Scan for the cell matching the given text and deliver its (X, Y) coordinate at center. 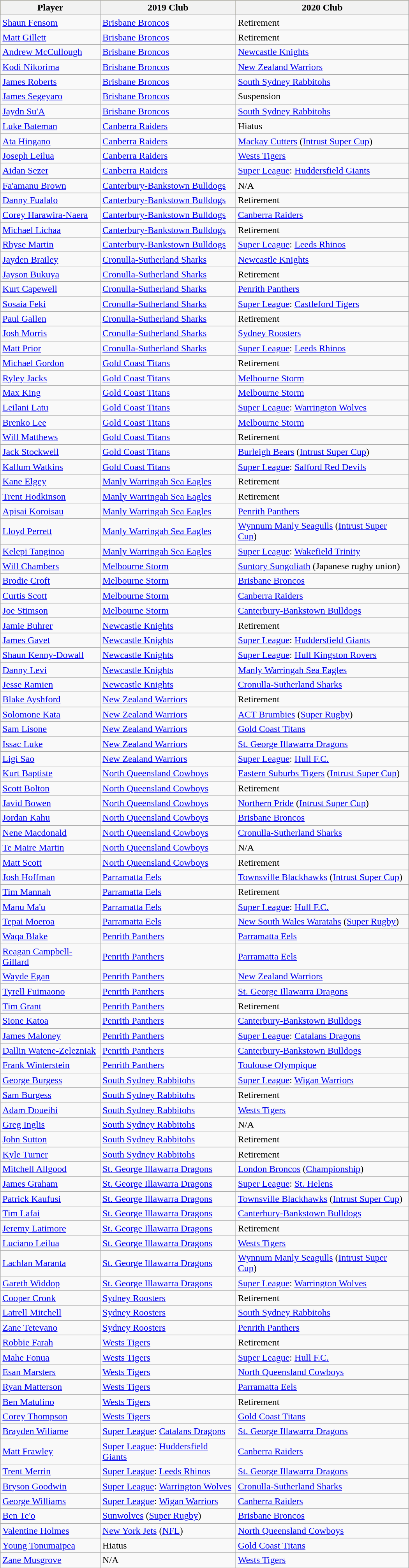
Will Matthews (51, 437)
Bryson Goodwin (51, 1486)
Sione Katoa (51, 1021)
Andrew McCullough (51, 52)
Joe Stimson (51, 610)
Jamie Buhrer (51, 625)
Super League: St. Helens (322, 1184)
Trent Merrin (51, 1472)
Shaun Fensom (51, 23)
Trent Hodkinson (51, 496)
Zane Tetevano (51, 1328)
Joseph Leilua (51, 156)
Sam Lisone (51, 729)
Danny Fualalo (51, 200)
Kallum Watkins (51, 467)
Jordan Kahu (51, 818)
Kelepi Tanginoa (51, 551)
Jeremy Latimore (51, 1228)
Corey Thompson (51, 1417)
Kurt Capewell (51, 289)
Player (51, 8)
Luke Bateman (51, 126)
Fa'amanu Brown (51, 186)
Kurt Baptiste (51, 773)
Eastern Suburbs Tigers (Intrust Super Cup) (322, 773)
Jack Stockwell (51, 452)
Te Maire Martin (51, 847)
Suspension (322, 96)
Mitchell Allgood (51, 1169)
Blake Ayshford (51, 700)
Zane Musgrove (51, 1560)
James Roberts (51, 82)
Tim Lafai (51, 1214)
Brenko Lee (51, 422)
Michael Lichaa (51, 230)
James Maloney (51, 1036)
Super League: Hull Kingston Rovers (322, 655)
Kyle Turner (51, 1154)
Corey Harawira-Naera (51, 215)
Lloyd Perrett (51, 531)
Matt Scott (51, 862)
Matt Gillett (51, 37)
Super League: Castleford Tigers (322, 304)
Josh Morris (51, 333)
New South Wales Waratahs (Super Rugby) (322, 922)
Matt Frawley (51, 1451)
Latrell Mitchell (51, 1313)
Cooper Cronk (51, 1298)
2020 Club (322, 8)
Wayde Egan (51, 977)
Waqa Blake (51, 937)
Gareth Widdop (51, 1283)
Jesse Ramien (51, 685)
Manu Ma'u (51, 907)
Tim Grant (51, 1006)
Ata Hingano (51, 141)
Robbie Farah (51, 1342)
Nene Macdonald (51, 833)
Luciano Leilua (51, 1243)
Jayden Brailey (51, 260)
Northern Pride (Intrust Super Cup) (322, 803)
Scott Bolton (51, 788)
Solomone Kata (51, 714)
London Broncos (Championship) (322, 1169)
James Gavet (51, 640)
2019 Club (168, 8)
Ben Matulino (51, 1402)
Valentine Holmes (51, 1531)
Sunwolves (Super Rugby) (168, 1516)
Patrick Kaufusi (51, 1199)
Michael Gordon (51, 363)
George Burgess (51, 1080)
Paul Gallen (51, 319)
Mackay Cutters (Intrust Super Cup) (322, 141)
ACT Brumbies (Super Rugby) (322, 714)
Super League: Salford Red Devils (322, 467)
Toulouse Olympique (322, 1065)
Kane Elgey (51, 482)
Ryley Jacks (51, 378)
Shaun Kenny-Dowall (51, 655)
Rhyse Martin (51, 245)
Jaydn Su'A (51, 111)
Kodi Nikorima (51, 67)
Ligi Sao (51, 759)
Brayden Wiliame (51, 1431)
Aidan Sezer (51, 170)
George Williams (51, 1501)
Curtis Scott (51, 596)
Will Chambers (51, 566)
Tepai Moeroa (51, 922)
Leilani Latu (51, 407)
Danny Levi (51, 670)
Sam Burgess (51, 1095)
James Graham (51, 1184)
Jayson Bukuya (51, 274)
Tyrell Fuimaono (51, 991)
Javid Bowen (51, 803)
Ryan Matterson (51, 1387)
Suntory Sungoliath (Japanese rugby union) (322, 566)
Reagan Campbell-Gillard (51, 956)
Max King (51, 393)
Sosaia Feki (51, 304)
Lachlan Maranta (51, 1263)
Matt Prior (51, 348)
Burleigh Bears (Intrust Super Cup) (322, 452)
Greg Inglis (51, 1124)
John Sutton (51, 1139)
James Segeyaro (51, 96)
Apisai Koroisau (51, 511)
Josh Hoffman (51, 877)
Ben Te'o (51, 1516)
Issac Luke (51, 744)
Tim Mannah (51, 892)
Young Tonumaipea (51, 1545)
Frank Winterstein (51, 1065)
Dallin Watene-Zelezniak (51, 1051)
Adam Doueihi (51, 1110)
Mahe Fonua (51, 1357)
Super League: Wakefield Trinity (322, 551)
Esan Marsters (51, 1372)
New York Jets (NFL) (168, 1531)
Brodie Croft (51, 581)
